Output the [x, y] coordinate of the center of the cell containing the given text.  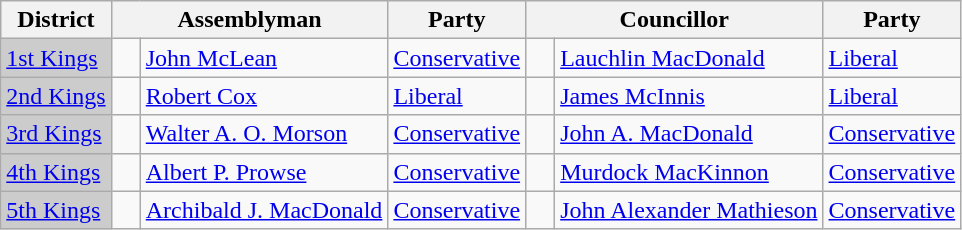
1st Kings [56, 58]
James McInnis [689, 96]
John A. MacDonald [689, 134]
2nd Kings [56, 96]
Robert Cox [264, 96]
Councillor [674, 20]
District [56, 20]
Lauchlin MacDonald [689, 58]
3rd Kings [56, 134]
Walter A. O. Morson [264, 134]
Archibald J. MacDonald [264, 210]
4th Kings [56, 172]
John Alexander Mathieson [689, 210]
Murdock MacKinnon [689, 172]
John McLean [264, 58]
Albert P. Prowse [264, 172]
5th Kings [56, 210]
Assemblyman [250, 20]
